Return [x, y] of the center of cell containing provided text 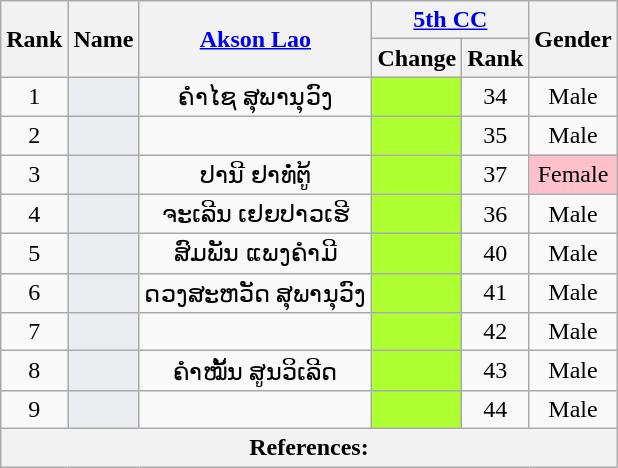
1 [34, 97]
34 [496, 97]
44 [496, 409]
ດວງສະຫວັດ ສຸພານຸວົງ [256, 293]
5th CC [450, 20]
3 [34, 174]
35 [496, 135]
2 [34, 135]
5 [34, 254]
8 [34, 371]
36 [496, 214]
Gender [573, 39]
Akson Lao [256, 39]
ຄຳໄຊ ສຸພານຸວົງ [256, 97]
ປານີ ຢາທໍ່ຕູ້ [256, 174]
43 [496, 371]
7 [34, 332]
ຄຳໝັ້ນ ສູນວິເລີດ [256, 371]
Change [417, 58]
6 [34, 293]
9 [34, 409]
42 [496, 332]
References: [309, 447]
4 [34, 214]
Female [573, 174]
41 [496, 293]
ສົມພັນ ແພງຄຳມີ [256, 254]
40 [496, 254]
37 [496, 174]
ຈະເລີນ ເຢຍປາວເຮີ [256, 214]
Name [104, 39]
